Detect which cell encompasses the target text, then output its (X, Y) center coordinate. 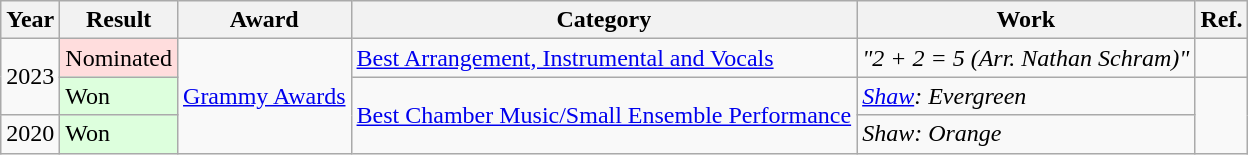
2020 (30, 134)
Grammy Awards (265, 96)
Nominated (119, 58)
Category (604, 20)
"2 + 2 = 5 (Arr. Nathan Schram)" (1026, 58)
Award (265, 20)
Ref. (1222, 20)
Work (1026, 20)
2023 (30, 77)
Best Chamber Music/Small Ensemble Performance (604, 115)
Result (119, 20)
Year (30, 20)
Best Arrangement, Instrumental and Vocals (604, 58)
Shaw: Orange (1026, 134)
Shaw: Evergreen (1026, 96)
